Search for the cell housing the specified text and yield its (X, Y) center coordinate. 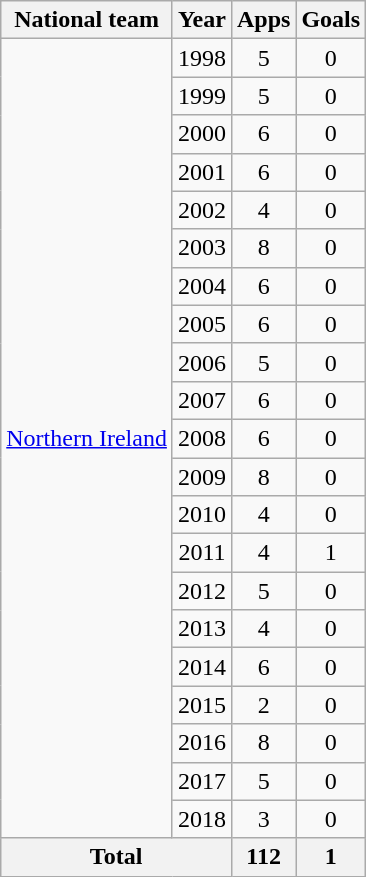
1999 (202, 96)
Northern Ireland (87, 438)
2011 (202, 553)
Goals (331, 20)
2010 (202, 515)
2012 (202, 591)
2015 (202, 705)
2006 (202, 362)
2001 (202, 172)
2000 (202, 134)
2016 (202, 743)
2008 (202, 438)
3 (263, 819)
Apps (263, 20)
2 (263, 705)
2014 (202, 667)
2009 (202, 477)
Total (116, 857)
National team (87, 20)
2002 (202, 210)
2004 (202, 286)
2018 (202, 819)
2003 (202, 248)
Year (202, 20)
2017 (202, 781)
112 (263, 857)
1998 (202, 58)
2007 (202, 400)
2005 (202, 324)
2013 (202, 629)
